Find where the given text appears and provide that cell's center as (x, y) coordinate. 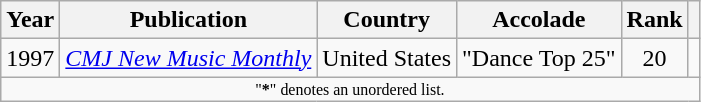
United States (387, 58)
20 (654, 58)
"Dance Top 25" (540, 58)
Country (387, 20)
Rank (654, 20)
"*" denotes an unordered list. (350, 89)
Publication (188, 20)
1997 (30, 58)
Accolade (540, 20)
Year (30, 20)
CMJ New Music Monthly (188, 58)
